Identify which cell holds the provided text, then report its (X, Y) central coordinate. 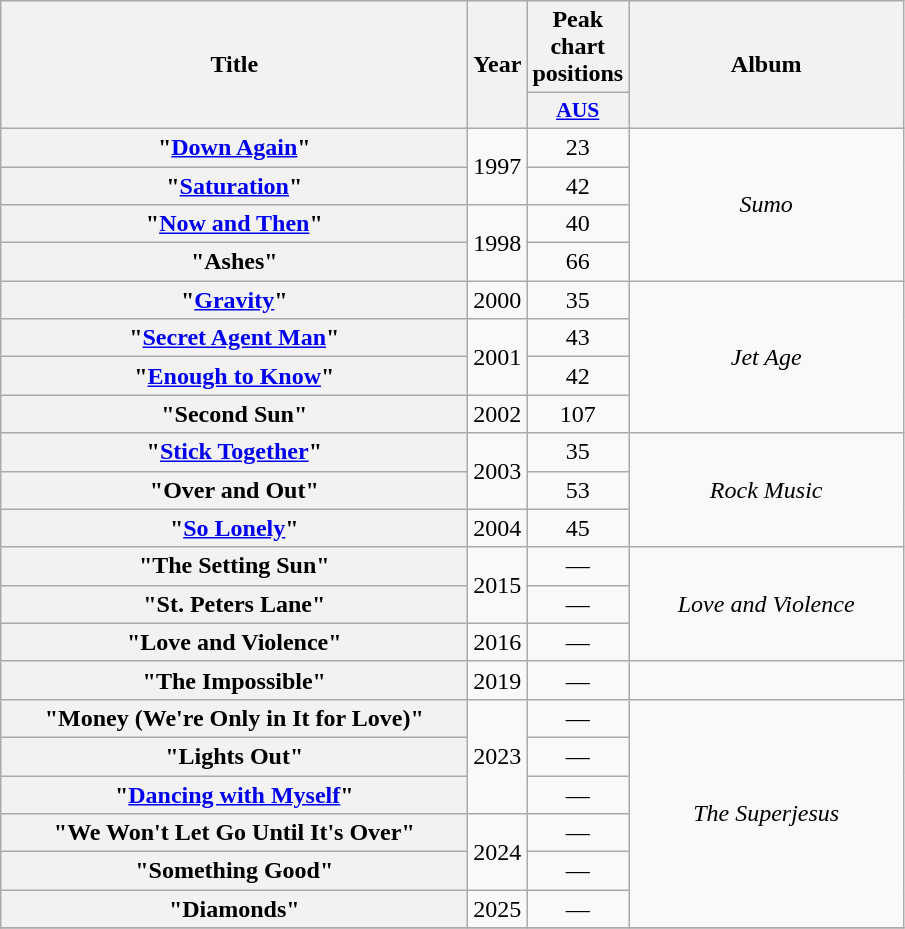
2003 (498, 471)
"We Won't Let Go Until It's Over" (234, 833)
Year (498, 65)
"Saturation" (234, 185)
"St. Peters Lane" (234, 604)
2002 (498, 414)
"Enough to Know" (234, 376)
Album (766, 65)
"Love and Violence" (234, 642)
"Over and Out" (234, 490)
Rock Music (766, 490)
"Second Sun" (234, 414)
2001 (498, 357)
2023 (498, 756)
1998 (498, 243)
43 (578, 338)
"The Impossible" (234, 680)
"The Setting Sun" (234, 566)
"Dancing with Myself" (234, 795)
"Ashes" (234, 262)
2019 (498, 680)
"Secret Agent Man" (234, 338)
66 (578, 262)
"Money (We're Only in It for Love)" (234, 718)
"Diamonds" (234, 909)
AUS (578, 111)
45 (578, 528)
"Down Again" (234, 147)
2000 (498, 300)
40 (578, 224)
2024 (498, 852)
2016 (498, 642)
"Now and Then" (234, 224)
"Lights Out" (234, 756)
"So Lonely" (234, 528)
107 (578, 414)
"Stick Together" (234, 452)
"Gravity" (234, 300)
2025 (498, 909)
2015 (498, 585)
2004 (498, 528)
Peak chart positions (578, 47)
1997 (498, 166)
Jet Age (766, 357)
53 (578, 490)
23 (578, 147)
Love and Violence (766, 604)
Sumo (766, 204)
Title (234, 65)
The Superjesus (766, 813)
"Something Good" (234, 871)
